Return (X, Y) of the center of cell containing provided text 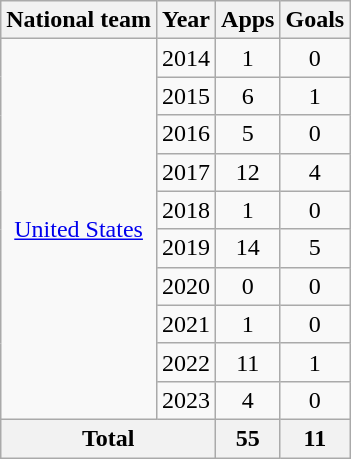
2021 (186, 324)
Goals (315, 20)
2020 (186, 286)
Total (108, 438)
2014 (186, 58)
12 (248, 172)
2022 (186, 362)
2015 (186, 96)
2018 (186, 210)
55 (248, 438)
Year (186, 20)
Apps (248, 20)
2017 (186, 172)
National team (79, 20)
2023 (186, 400)
14 (248, 248)
2019 (186, 248)
United States (79, 230)
6 (248, 96)
2016 (186, 134)
